Locate the cell with the specified text and output its [X, Y] center coordinate. 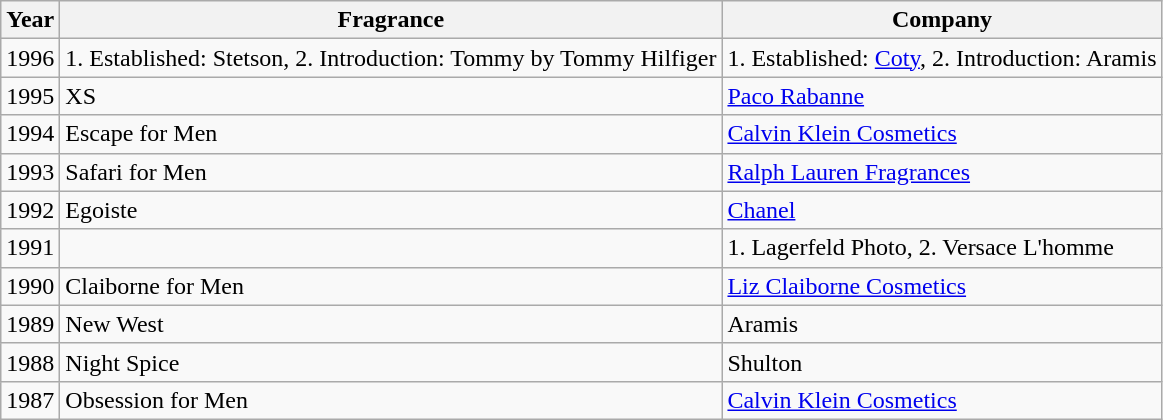
1. Lagerfeld Photo, 2. Versace L'homme [942, 248]
1988 [30, 362]
1987 [30, 400]
1991 [30, 248]
Ralph Lauren Fragrances [942, 172]
Year [30, 20]
Shulton [942, 362]
Paco Rabanne [942, 96]
Company [942, 20]
1996 [30, 58]
1993 [30, 172]
Claiborne for Men [391, 286]
1990 [30, 286]
Egoiste [391, 210]
Night Spice [391, 362]
Obsession for Men [391, 400]
New West [391, 324]
1995 [30, 96]
XS [391, 96]
1989 [30, 324]
Liz Claiborne Cosmetics [942, 286]
Aramis [942, 324]
Safari for Men [391, 172]
1. Established: Stetson, 2. Introduction: Tommy by Tommy Hilfiger [391, 58]
1. Established: Coty, 2. Introduction: Aramis [942, 58]
1994 [30, 134]
1992 [30, 210]
Escape for Men [391, 134]
Chanel [942, 210]
Fragrance [391, 20]
